Detect which cell encompasses the target text, then output its (X, Y) center coordinate. 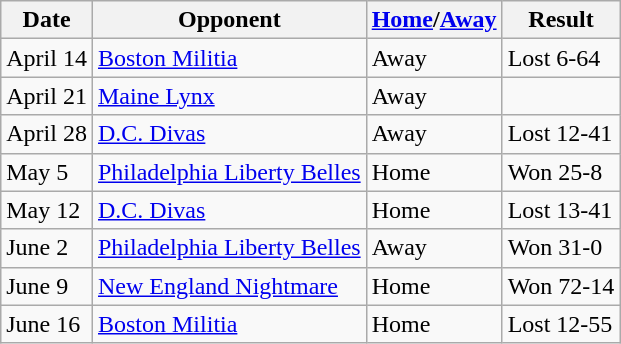
Won 25-8 (561, 172)
Lost 6-64 (561, 58)
Lost 12-41 (561, 134)
Result (561, 20)
June 16 (47, 324)
Maine Lynx (229, 96)
Date (47, 20)
Won 72-14 (561, 286)
Lost 12-55 (561, 324)
June 9 (47, 286)
April 28 (47, 134)
Won 31-0 (561, 248)
Home/Away (434, 20)
May 12 (47, 210)
June 2 (47, 248)
April 14 (47, 58)
April 21 (47, 96)
Lost 13-41 (561, 210)
New England Nightmare (229, 286)
May 5 (47, 172)
Opponent (229, 20)
